Return [x, y] of the center of cell containing provided text 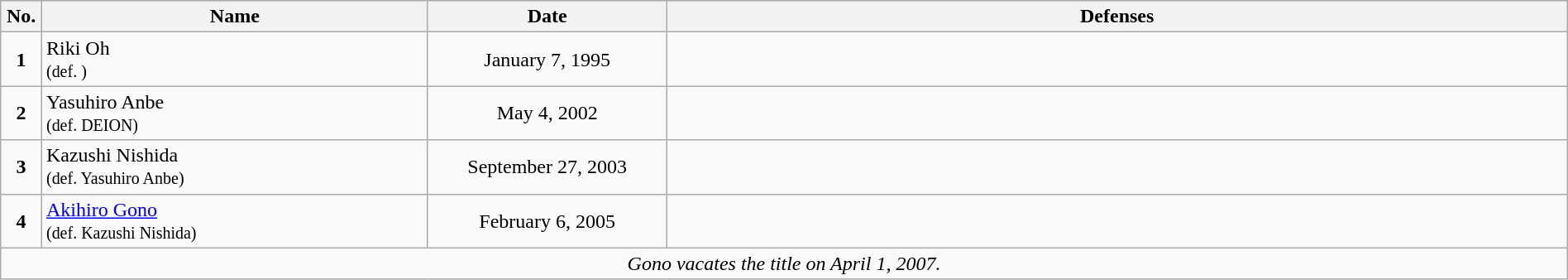
2 [22, 113]
Akihiro Gono (def. Kazushi Nishida) [235, 220]
Kazushi Nishida (def. Yasuhiro Anbe) [235, 167]
Yasuhiro Anbe (def. DEION) [235, 113]
3 [22, 167]
1 [22, 60]
May 4, 2002 [547, 113]
Date [547, 17]
September 27, 2003 [547, 167]
February 6, 2005 [547, 220]
Gono vacates the title on April 1, 2007. [784, 263]
4 [22, 220]
No. [22, 17]
Name [235, 17]
Riki Oh (def. ) [235, 60]
January 7, 1995 [547, 60]
Defenses [1116, 17]
